Find where the given text appears and provide that cell's center as (x, y) coordinate. 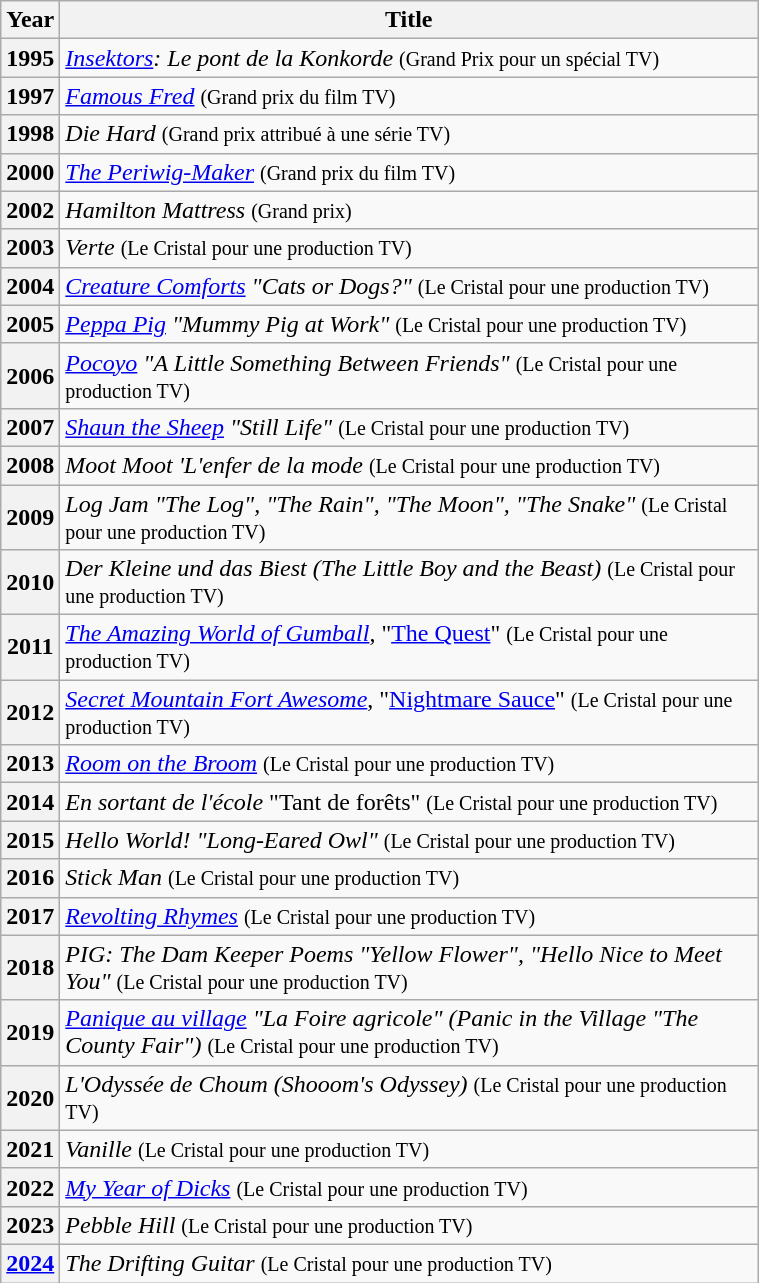
En sortant de l'école "Tant de forêts" (Le Cristal pour une production TV) (409, 802)
2009 (30, 516)
Title (409, 20)
2022 (30, 1187)
My Year of Dicks (Le Cristal pour une production TV) (409, 1187)
Insektors: Le pont de la Konkorde (Grand Prix pour un spécial TV) (409, 58)
Log Jam "The Log", "The Rain", "The Moon", "The Snake" (Le Cristal pour une production TV) (409, 516)
2004 (30, 286)
2014 (30, 802)
Der Kleine und das Biest (The Little Boy and the Beast) (Le Cristal pour une production TV) (409, 582)
2006 (30, 376)
Room on the Broom (Le Cristal pour une production TV) (409, 764)
1998 (30, 134)
1997 (30, 96)
2002 (30, 210)
Famous Fred (Grand prix du film TV) (409, 96)
2024 (30, 1263)
L'Odyssée de Choum (Shooom's Odyssey) (Le Cristal pour une production TV) (409, 1098)
PIG: The Dam Keeper Poems "Yellow Flower", "Hello Nice to Meet You" (Le Cristal pour une production TV) (409, 968)
2011 (30, 648)
Shaun the Sheep "Still Life" (Le Cristal pour une production TV) (409, 427)
Peppa Pig "Mummy Pig at Work" (Le Cristal pour une production TV) (409, 324)
2013 (30, 764)
Vanille (Le Cristal pour une production TV) (409, 1149)
2016 (30, 878)
2007 (30, 427)
2017 (30, 916)
The Amazing World of Gumball, "The Quest" (Le Cristal pour une production TV) (409, 648)
Verte (Le Cristal pour une production TV) (409, 248)
Moot Moot 'L'enfer de la mode (Le Cristal pour une production TV) (409, 465)
Pocoyo "A Little Something Between Friends" (Le Cristal pour une production TV) (409, 376)
2023 (30, 1225)
Panique au village "La Foire agricole" (Panic in the Village "The County Fair") (Le Cristal pour une production TV) (409, 1032)
Hamilton Mattress (Grand prix) (409, 210)
2015 (30, 840)
Creature Comforts "Cats or Dogs?" (Le Cristal pour une production TV) (409, 286)
Revolting Rhymes (Le Cristal pour une production TV) (409, 916)
2010 (30, 582)
2019 (30, 1032)
Secret Mountain Fort Awesome, "Nightmare Sauce" (Le Cristal pour une production TV) (409, 712)
2008 (30, 465)
2005 (30, 324)
2018 (30, 968)
2020 (30, 1098)
Pebble Hill (Le Cristal pour une production TV) (409, 1225)
Die Hard (Grand prix attribué à une série TV) (409, 134)
The Periwig-Maker (Grand prix du film TV) (409, 172)
2003 (30, 248)
2000 (30, 172)
The Drifting Guitar (Le Cristal pour une production TV) (409, 1263)
Hello World! "Long-Eared Owl" (Le Cristal pour une production TV) (409, 840)
1995 (30, 58)
Year (30, 20)
2021 (30, 1149)
2012 (30, 712)
Stick Man (Le Cristal pour une production TV) (409, 878)
